Identify which cell holds the provided text, then report its [X, Y] central coordinate. 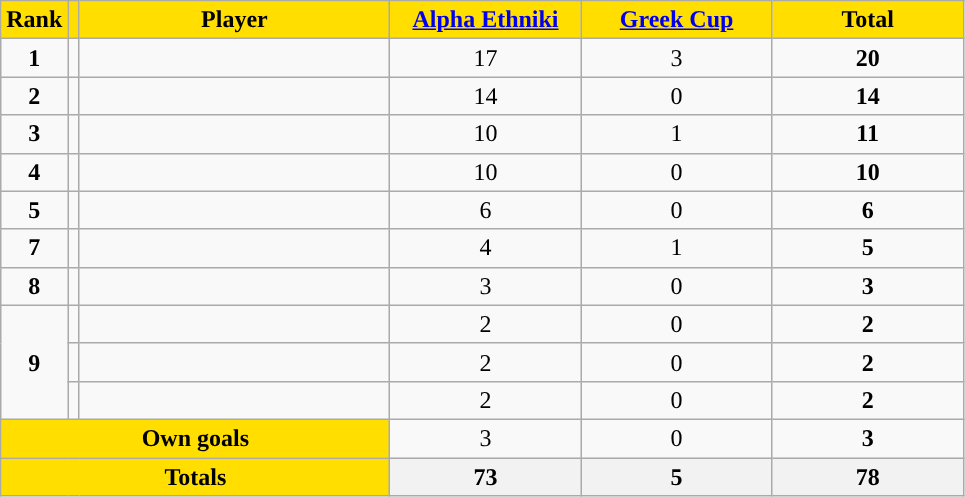
Total [868, 20]
17 [486, 58]
Own goals [196, 438]
Greek Cup [676, 20]
11 [868, 134]
Player [234, 20]
9 [34, 362]
Rank [34, 20]
Alpha Ethniki [486, 20]
Totals [196, 477]
78 [868, 477]
7 [34, 248]
8 [34, 286]
73 [486, 477]
20 [868, 58]
